Return the (X, Y) coordinate for the center point of the cell that contains the specified text.  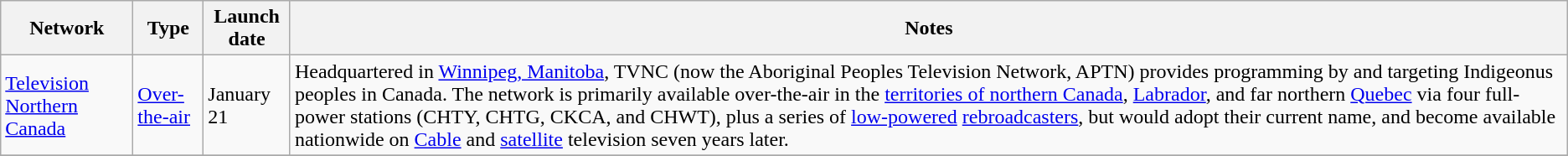
Over-the-air (168, 106)
Launch date (247, 29)
January 21 (247, 106)
Television Northern Canada (67, 106)
Type (168, 29)
Network (67, 29)
Notes (928, 29)
